Locate the cell with the specified text and output its [x, y] center coordinate. 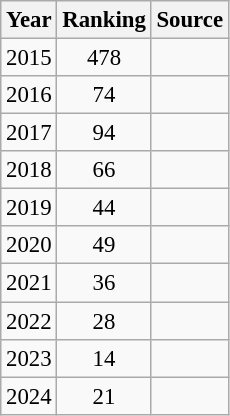
36 [104, 283]
74 [104, 95]
44 [104, 208]
Source [190, 20]
2018 [29, 170]
2024 [29, 396]
2019 [29, 208]
2020 [29, 245]
478 [104, 58]
Year [29, 20]
49 [104, 245]
2017 [29, 133]
Ranking [104, 20]
94 [104, 133]
2016 [29, 95]
2021 [29, 283]
2023 [29, 358]
2015 [29, 58]
28 [104, 321]
14 [104, 358]
66 [104, 170]
2022 [29, 321]
21 [104, 396]
